Return [X, Y] of the center of cell containing provided text 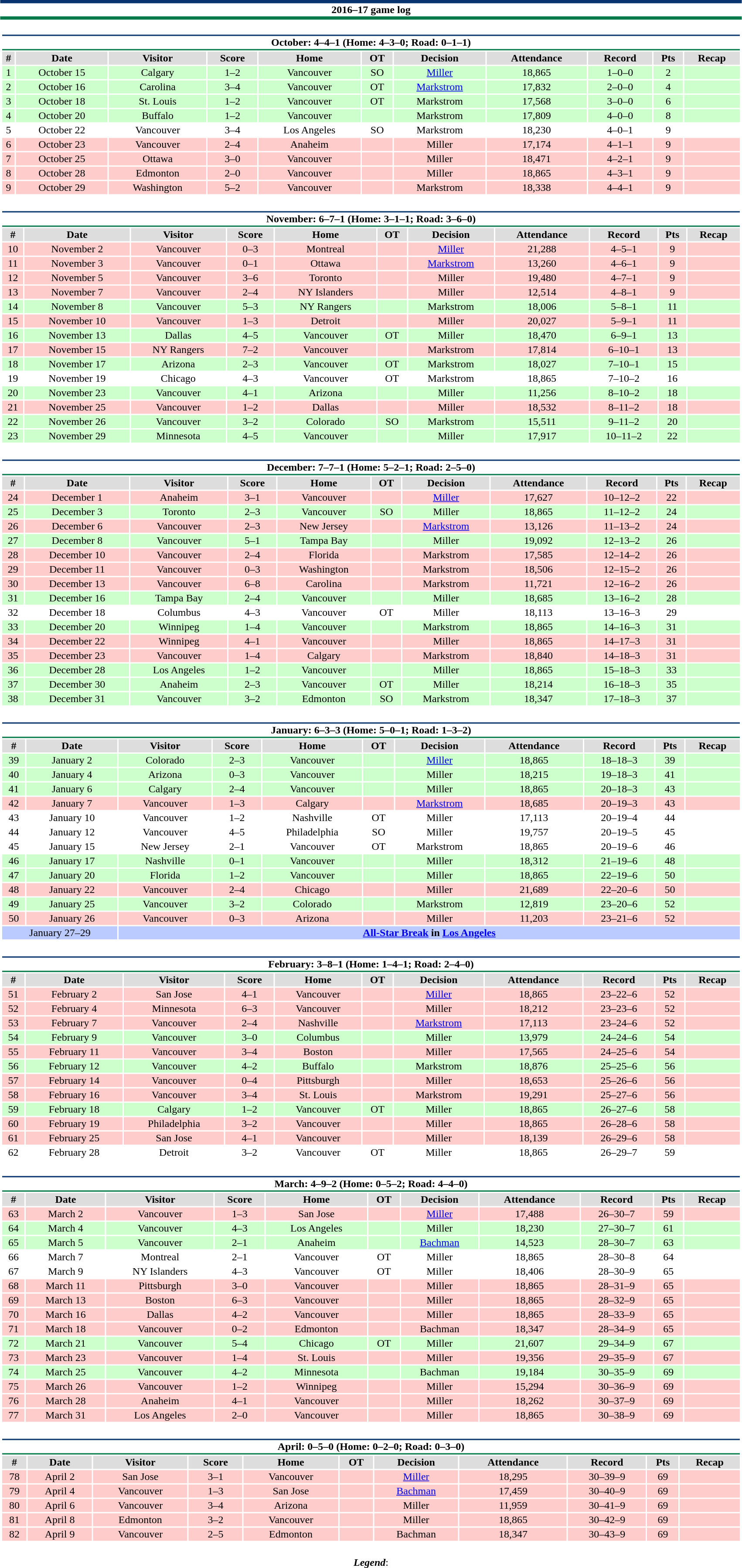
1–0–0 [620, 73]
78 [14, 1477]
6–8 [253, 584]
18,532 [541, 407]
25–25–6 [619, 1066]
28–31–9 [616, 1286]
10–11–2 [624, 436]
76 [13, 1401]
December 1 [77, 497]
4–3–1 [620, 173]
3 [9, 102]
47 [14, 876]
42 [14, 803]
19 [13, 379]
5–3 [250, 306]
30–38–9 [616, 1415]
17,814 [541, 350]
22–20–6 [619, 889]
January 7 [72, 803]
25 [13, 512]
October: 4–4–1 (Home: 4–3–0; Road: 0–1–1) [371, 43]
December 30 [77, 685]
26–29–6 [619, 1138]
January: 6–3–3 (Home: 5–0–1; Road: 1–3–2) [371, 730]
0–4 [250, 1080]
March 16 [66, 1315]
18–18–3 [619, 760]
18,215 [534, 774]
March 9 [66, 1271]
February 14 [74, 1080]
April 8 [60, 1520]
73 [13, 1358]
53 [13, 1023]
15–18–3 [622, 670]
January 12 [72, 832]
14–16–3 [622, 627]
18,312 [534, 861]
60 [13, 1124]
17,809 [536, 115]
11,721 [539, 584]
72 [13, 1344]
April: 0–5–0 (Home: 0–2–0; Road: 0–3–0) [371, 1447]
March 7 [66, 1257]
75 [13, 1386]
November 5 [77, 278]
15,511 [541, 421]
21–19–6 [619, 861]
March 2 [66, 1214]
30–37–9 [616, 1401]
14 [13, 306]
30–41–9 [607, 1506]
30–42–9 [607, 1520]
28–30–9 [616, 1271]
April 9 [60, 1534]
December 18 [77, 612]
82 [14, 1534]
1 [9, 73]
28–34–9 [616, 1329]
17–18–3 [622, 699]
March 21 [66, 1344]
February 2 [74, 994]
November 3 [77, 264]
January 6 [72, 789]
81 [14, 1520]
77 [13, 1415]
All-Star Break in Los Angeles [429, 933]
19,184 [529, 1372]
18,212 [533, 1009]
December 20 [77, 627]
13,260 [541, 264]
3–0–0 [620, 102]
January 2 [72, 760]
9–11–2 [624, 421]
12,819 [534, 904]
December 16 [77, 598]
December 22 [77, 641]
November 13 [77, 335]
November 23 [77, 393]
18,027 [541, 364]
4–1–1 [620, 144]
19,291 [533, 1095]
4–4–1 [620, 188]
February 18 [74, 1109]
21,288 [541, 249]
18,139 [533, 1138]
February 25 [74, 1138]
7–10–1 [624, 364]
26–30–7 [616, 1214]
March 31 [66, 1415]
80 [14, 1506]
23–20–6 [619, 904]
13,979 [533, 1038]
21,689 [534, 889]
18,113 [539, 612]
4–0–1 [620, 130]
12–16–2 [622, 584]
November 29 [77, 436]
October 18 [62, 102]
November 17 [77, 364]
October 29 [62, 188]
24–25–6 [619, 1052]
19,757 [534, 832]
March 26 [66, 1386]
71 [13, 1329]
30 [13, 584]
January 22 [72, 889]
23–21–6 [619, 918]
18,006 [541, 306]
7–2 [250, 350]
14,523 [529, 1242]
30–40–9 [607, 1491]
October 16 [62, 87]
18,506 [539, 570]
November 26 [77, 421]
5–2 [232, 188]
11,959 [514, 1506]
19,480 [541, 278]
14–18–3 [622, 656]
25–26–6 [619, 1080]
40 [14, 774]
6–9–1 [624, 335]
2–5 [215, 1534]
10 [13, 249]
30–36–9 [616, 1386]
17,488 [529, 1214]
10–12–2 [622, 497]
30–43–9 [607, 1534]
November 2 [77, 249]
11,203 [534, 918]
December 3 [77, 512]
5–4 [240, 1344]
66 [13, 1257]
11–13–2 [622, 526]
4–2–1 [620, 159]
17,832 [536, 87]
October 25 [62, 159]
68 [13, 1286]
January 25 [72, 904]
21,607 [529, 1344]
November 8 [77, 306]
4–8–1 [624, 292]
20–19–3 [619, 803]
18,406 [529, 1271]
March 18 [66, 1329]
29–34–9 [616, 1344]
8–10–2 [624, 393]
16–18–3 [622, 685]
February 12 [74, 1066]
February 9 [74, 1038]
21 [13, 407]
5–1 [253, 541]
20,027 [541, 321]
February 4 [74, 1009]
12–14–2 [622, 555]
February 16 [74, 1095]
23–23–6 [619, 1009]
28–33–9 [616, 1315]
25–27–6 [619, 1095]
18,471 [536, 159]
April 2 [60, 1477]
17 [13, 350]
January 26 [72, 918]
December 28 [77, 670]
December 31 [77, 699]
34 [13, 641]
32 [13, 612]
October 20 [62, 115]
28–32–9 [616, 1300]
49 [14, 904]
November 7 [77, 292]
October 22 [62, 130]
January 27–29 [60, 933]
7 [9, 159]
30–39–9 [607, 1477]
December 23 [77, 656]
19,356 [529, 1358]
October 15 [62, 73]
20–19–4 [619, 818]
79 [14, 1491]
February 19 [74, 1124]
October 23 [62, 144]
April 4 [60, 1491]
62 [13, 1153]
January 4 [72, 774]
17,627 [539, 497]
51 [13, 994]
26–29–7 [619, 1153]
22–19–6 [619, 876]
December: 7–7–1 (Home: 5–2–1; Road: 2–5–0) [371, 467]
5 [9, 130]
13–16–2 [622, 598]
January 10 [72, 818]
26–28–6 [619, 1124]
27–30–7 [616, 1229]
2–0–0 [620, 87]
20–19–6 [619, 847]
March 11 [66, 1286]
24–24–6 [619, 1038]
18,338 [536, 188]
4–0–0 [620, 115]
11–12–2 [622, 512]
17,585 [539, 555]
October 28 [62, 173]
February 28 [74, 1153]
8–11–2 [624, 407]
20–18–3 [619, 789]
18,840 [539, 656]
28–30–8 [616, 1257]
March 5 [66, 1242]
February 7 [74, 1023]
70 [13, 1315]
November 15 [77, 350]
17,568 [536, 102]
12–15–2 [622, 570]
7–10–2 [624, 379]
12–13–2 [622, 541]
March 28 [66, 1401]
November: 6–7–1 (Home: 3–1–1; Road: 3–6–0) [371, 219]
4–6–1 [624, 264]
57 [13, 1080]
March: 4–9–2 (Home: 0–5–2; Road: 4–4–0) [371, 1184]
April 6 [60, 1506]
4–5–1 [624, 249]
18,470 [541, 335]
17,565 [533, 1052]
January 15 [72, 847]
14–17–3 [622, 641]
23 [13, 436]
0–2 [240, 1329]
18,876 [533, 1066]
12,514 [541, 292]
December 13 [77, 584]
19,092 [539, 541]
December 6 [77, 526]
March 13 [66, 1300]
3–6 [250, 278]
55 [13, 1052]
2016–17 game log [371, 10]
March 23 [66, 1358]
18,653 [533, 1080]
18,262 [529, 1401]
March 4 [66, 1229]
20–19–5 [619, 832]
17,459 [514, 1491]
23–22–6 [619, 994]
November 10 [77, 321]
12 [13, 278]
74 [13, 1372]
November 19 [77, 379]
30–35–9 [616, 1372]
February 11 [74, 1052]
January 17 [72, 861]
March 25 [66, 1372]
27 [13, 541]
11,256 [541, 393]
26–27–6 [619, 1109]
17,917 [541, 436]
29–35–9 [616, 1358]
6–10–1 [624, 350]
January 20 [72, 876]
13,126 [539, 526]
13–16–3 [622, 612]
February: 3–8–1 (Home: 1–4–1; Road: 2–4–0) [371, 964]
December 8 [77, 541]
18,295 [514, 1477]
36 [13, 670]
December 10 [77, 555]
5–9–1 [624, 321]
5–8–1 [624, 306]
November 25 [77, 407]
December 11 [77, 570]
38 [13, 699]
28–30–7 [616, 1242]
23–24–6 [619, 1023]
15,294 [529, 1386]
19–18–3 [619, 774]
17,174 [536, 144]
4–7–1 [624, 278]
18,214 [539, 685]
